Find where the given text appears and provide that cell's center as (x, y) coordinate. 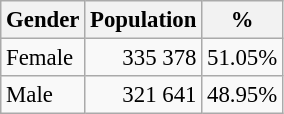
Gender (43, 20)
321 641 (144, 95)
% (242, 20)
51.05% (242, 58)
48.95% (242, 95)
Population (144, 20)
Female (43, 58)
335 378 (144, 58)
Male (43, 95)
